Return (x, y) of the center of cell containing provided text 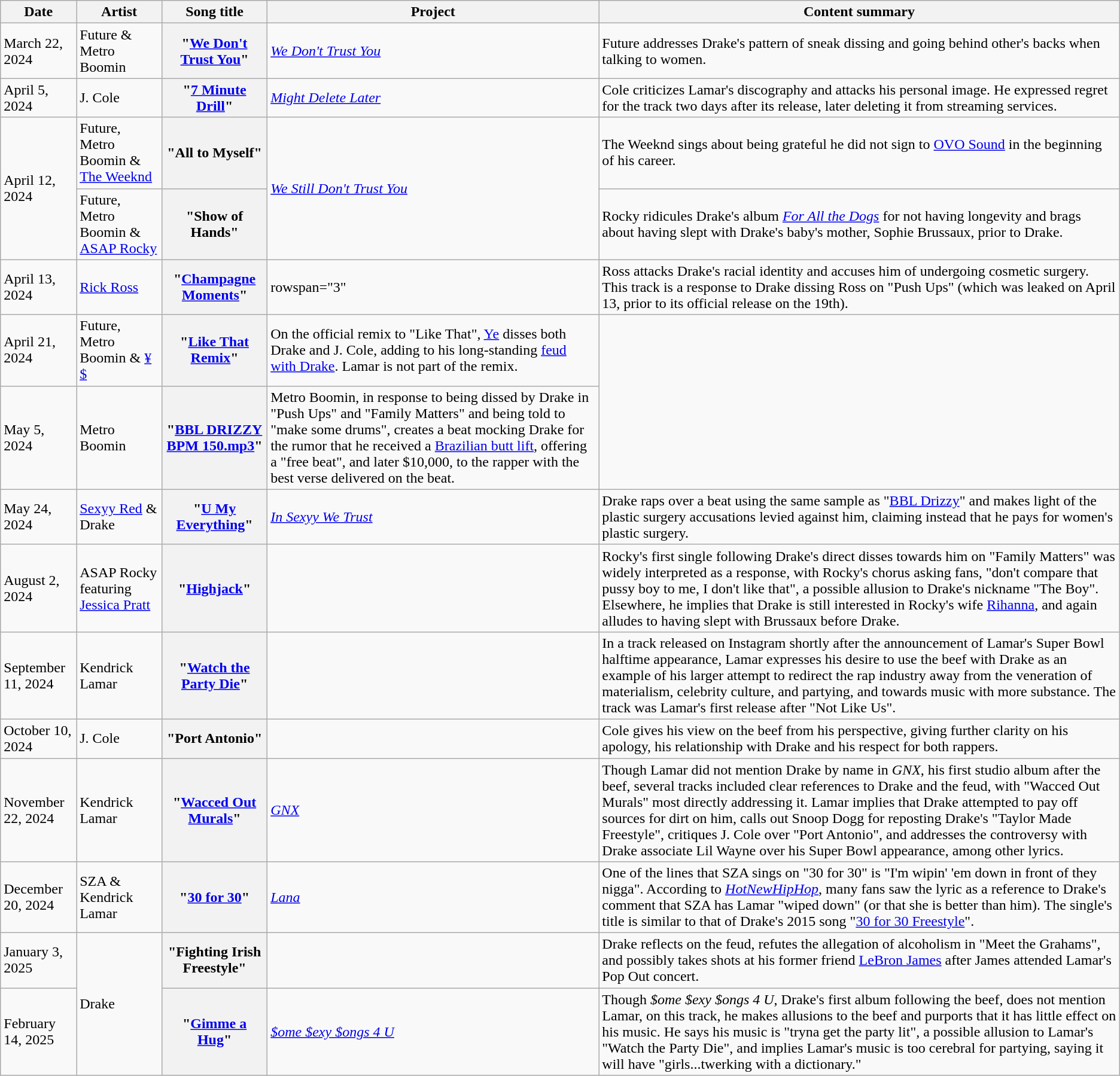
April 12, 2024 (38, 188)
November 22, 2024 (38, 810)
Metro Boomin (120, 438)
"30 for 30" (214, 897)
On the official remix to "Like That", Ye disses both Drake and J. Cole, adding to his long-standing feud with Drake. Lamar is not part of the remix. (433, 350)
May 5, 2024 (38, 438)
Future, Metro Boomin & ¥$ (120, 350)
Future & Metro Boomin (120, 51)
The Weeknd sings about being grateful he did not sign to OVO Sound in the beginning of his career. (859, 153)
Artist (120, 12)
rowspan="3" (433, 287)
"Wacced Out Murals" (214, 810)
ASAP Rocky featuring Jessica Pratt (120, 588)
September 11, 2024 (38, 675)
February 14, 2025 (38, 1032)
April 5, 2024 (38, 98)
We Still Don't Trust You (433, 188)
April 13, 2024 (38, 287)
Future, Metro Boomin & The Weeknd (120, 153)
Project (433, 12)
Future, Metro Boomin & ASAP Rocky (120, 224)
Lana (433, 897)
October 10, 2024 (38, 738)
In Sexyy We Trust (433, 517)
Date (38, 12)
January 3, 2025 (38, 961)
"Fighting Irish Freestyle" (214, 961)
"Watch the Party Die" (214, 675)
"We Don't Trust You" (214, 51)
April 21, 2024 (38, 350)
May 24, 2024 (38, 517)
"Highjack" (214, 588)
"Like That Remix" (214, 350)
"Port Antonio" (214, 738)
"7 Minute Drill" (214, 98)
We Don't Trust You (433, 51)
"Champagne Moments" (214, 287)
August 2, 2024 (38, 588)
$ome $exy $ongs 4 U (433, 1032)
"All to Myself" (214, 153)
Drake (120, 1004)
GNX (433, 810)
December 20, 2024 (38, 897)
"Gimme a Hug" (214, 1032)
Song title (214, 12)
Might Delete Later (433, 98)
Sexyy Red & Drake (120, 517)
"U My Everything" (214, 517)
Future addresses Drake's pattern of sneak dissing and going behind other's backs when talking to women. (859, 51)
"Show of Hands" (214, 224)
Rick Ross (120, 287)
Content summary (859, 12)
"BBL DRIZZY BPM 150.mp3" (214, 438)
March 22, 2024 (38, 51)
SZA & Kendrick Lamar (120, 897)
